Provide the [X, Y] coordinate of the cell's center where the given text is located.  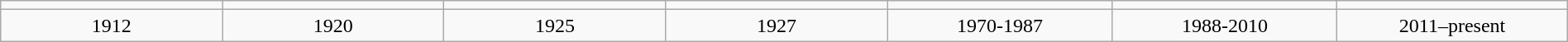
1925 [555, 26]
1988-2010 [1225, 26]
1920 [333, 26]
1912 [112, 26]
1927 [777, 26]
2011–present [1452, 26]
1970-1987 [1000, 26]
